From the cell containing the given text, extract its center point as (x, y) coordinate. 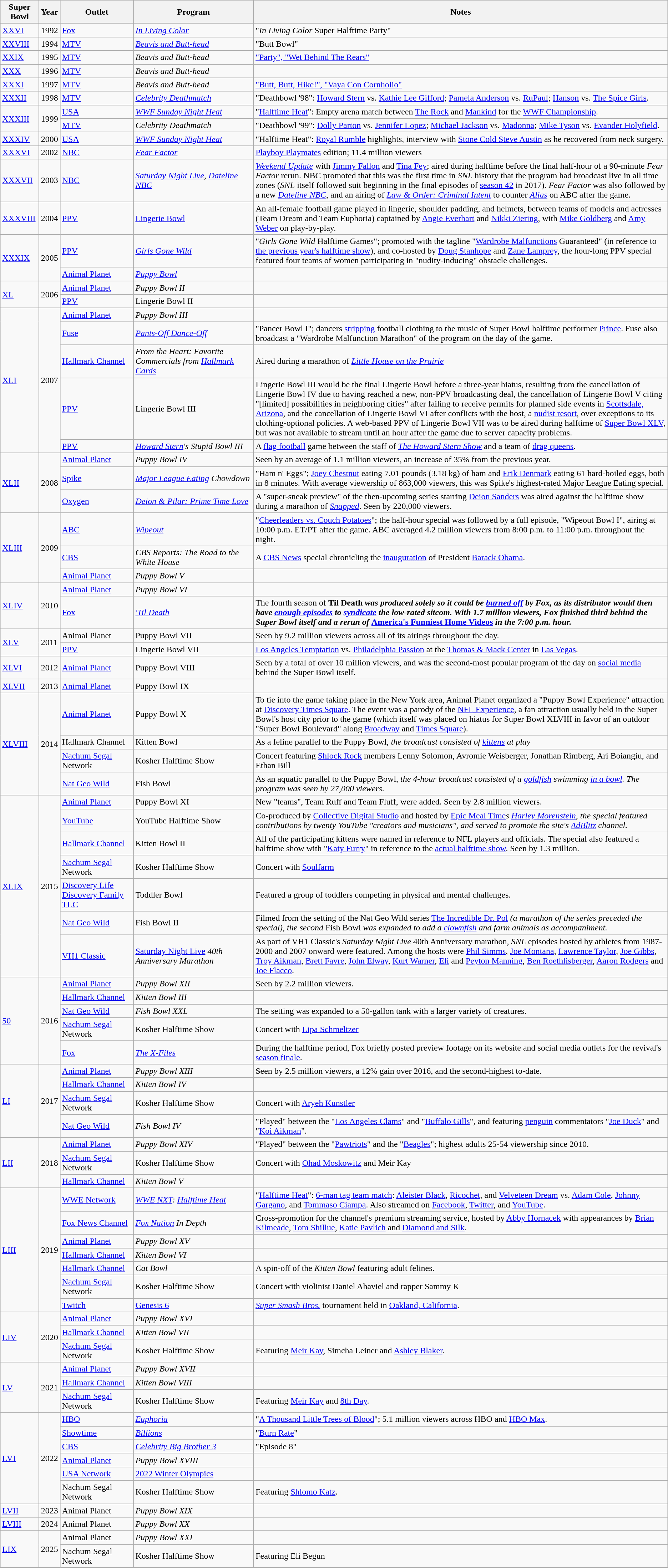
XXXI (20, 85)
Seen by 2.5 million viewers, a 12% gain over 2016, and the second-highest to-date. (461, 1071)
As an aquatic parallel to the Puppy Bowl, the 4-hour broadcast consisted of a goldfish swimming in a bowl. The program was seen by 27,000 viewers. (461, 784)
Seen by an average of 1.1 million viewers, an increase of 35% from the previous year. (461, 460)
Puppy Bowl XVII (193, 1369)
1992 (49, 30)
Puppy Bowl IX (193, 686)
Los Angeles Temptation vs. Philadelphia Passion at the Thomas & Mack Center in Las Vegas. (461, 649)
New "teams", Team Ruff and Team Fluff, were added. Seen by 2.8 million viewers. (461, 802)
Puppy Bowl XXI (193, 1538)
2002 (49, 152)
Saturday Night Live, Dateline NBC (193, 180)
Howard Stern's Stupid Bowl III (193, 446)
LII (20, 1163)
Fish Bowl IV (193, 1126)
"Deathbowl '98": Howard Stern vs. Kathie Lee Gifford; Pamela Anderson vs. RuPaul; Hanson vs. The Spice Girls. (461, 98)
Lingerie Bowl (193, 218)
1995 (49, 57)
XXIX (20, 57)
2003 (49, 180)
Puppy Bowl XIII (193, 1071)
LIX (20, 1549)
XXXIX (20, 258)
Billions (193, 1433)
Year (49, 12)
Kitten Bowl VIII (193, 1383)
2017 (49, 1101)
Cat Bowl (193, 1268)
1998 (49, 98)
HBO (97, 1419)
XLV (20, 643)
LVII (20, 1510)
2023 (49, 1510)
Puppy Bowl III (193, 315)
Toddler Bowl (193, 895)
Featuring Shlomo Katz. (461, 1492)
CBS Reports: The Road to the White House (193, 557)
Featuring Meir Kay and 8th Day. (461, 1401)
Concert featuring Shlock Rock members Lenny Solomon, Avromie Weisberger, Jonathan Rimberg, Ari Boiangiu, and Ethan Bill (461, 760)
VH1 Classic (97, 956)
Major League Eating Chowdown (193, 478)
Puppy Bowl V (193, 576)
2014 (49, 744)
Featuring Eli Begun (461, 1556)
2007 (49, 380)
LIV (20, 1337)
Spike (97, 478)
"In Living Color Super Halftime Party" (461, 30)
XXX (20, 71)
Puppy Bowl X (193, 714)
XLIX (20, 886)
Celebrity Big Brother 3 (193, 1446)
During the halftime period, Fox briefly posted preview footage on its website and social media outlets for the revival's season finale. (461, 1053)
USA Network (97, 1473)
Seen by a total of over 10 million viewers, and was the second-most popular program of the day on social media behind the Super Bowl itself. (461, 668)
WWE Network (97, 1200)
2009 (49, 548)
1994 (49, 44)
2018 (49, 1163)
XLIII (20, 548)
2019 (49, 1250)
2025 (49, 1549)
2011 (49, 643)
Kitten Bowl VI (193, 1255)
XL (20, 295)
"Halftime Heat": Empty arena match between The Rock and Mankind for the WWF Championship. (461, 112)
Lingerie Bowl III (193, 409)
Notes (461, 12)
2016 (49, 1021)
XLVII (20, 686)
"Burn Rate" (461, 1433)
2024 (49, 1524)
XLVI (20, 668)
Puppy Bowl XV (193, 1241)
From the Heart: Favorite Commercials from Hallmark Cards (193, 361)
LVI (20, 1458)
"A Thousand Little Trees of Blood"; 5.1 million viewers across HBO and HBO Max. (461, 1419)
Puppy Bowl XX (193, 1524)
Kitten Bowl V (193, 1181)
Fox Nation In Depth (193, 1222)
Puppy Bowl II (193, 288)
Puppy Bowl VIII (193, 668)
2000 (49, 139)
Playboy Playmates edition; 11.4 million viewers (461, 152)
Seen by 9.2 million viewers across all of its airings throughout the day. (461, 636)
2010 (49, 606)
Concert with Ohad Moskowitz and Meir Kay (461, 1163)
Aired during a marathon of Little House on the Prairie (461, 361)
Twitch (97, 1305)
Puppy Bowl XIX (193, 1510)
Puppy Bowl VII (193, 636)
Puppy Bowl XIV (193, 1144)
Kitten Bowl (193, 742)
Saturday Night Live 40th Anniversary Marathon (193, 956)
YouTube Halftime Show (193, 820)
XXXVII (20, 180)
50 (20, 1021)
Wipeout (193, 529)
XLIV (20, 606)
In Living Color (193, 30)
Showtime (97, 1433)
XXXVIII (20, 218)
Concert with Aryeh Kunstler (461, 1103)
2022 Winter Olympics (193, 1473)
WWE NXT: Halftime Heat (193, 1200)
Seen by 2.2 million viewers. (461, 984)
XXXIII (20, 118)
Puppy Bowl XVIII (193, 1460)
Featured a group of toddlers competing in physical and mental challenges. (461, 895)
2013 (49, 686)
2021 (49, 1387)
Puppy Bowl (193, 274)
2005 (49, 258)
"Deathbowl '99": Dolly Parton vs. Jennifer Lopez; Michael Jackson vs. Madonna; Mike Tyson vs. Evander Holyfield. (461, 125)
Puppy Bowl XII (193, 984)
"Played" between the "Los Angeles Clams" and "Buffalo Gills", and featuring penguin commentators "Joe Duck" and "Koi Aikman". (461, 1126)
2015 (49, 886)
Lingerie Bowl VII (193, 649)
XXXVI (20, 152)
1997 (49, 85)
"Party", "Wet Behind The Rears" (461, 57)
'Til Death (193, 613)
LVIII (20, 1524)
Girls Gone Wild (193, 251)
"Butt Bowl" (461, 44)
"Episode 8" (461, 1446)
Fuse (97, 333)
LV (20, 1387)
Super Bowl (20, 12)
Concert with Lipa Schmeltzer (461, 1029)
Fear Factor (193, 152)
Puppy Bowl IV (193, 460)
Kitten Bowl VII (193, 1332)
XXVI (20, 30)
LIII (20, 1250)
XXVIII (20, 44)
Fox News Channel (97, 1222)
Genesis 6 (193, 1305)
Concert with violinist Daniel Ahaviel and rapper Sammy K (461, 1287)
2012 (49, 668)
Kitten Bowl II (193, 844)
Fish Bowl II (193, 923)
Puppy Bowl XVI (193, 1319)
As a feline parallel to the Puppy Bowl, the broadcast consisted of kittens at play (461, 742)
Deion & Pilar: Prime Time Love (193, 501)
Pants-Off Dance-Off (193, 333)
XXXII (20, 98)
Fish Bowl (193, 784)
Kitten Bowl IV (193, 1084)
The X-Files (193, 1053)
1999 (49, 118)
Puppy Bowl VI (193, 589)
Fish Bowl XXL (193, 1011)
"Butt, Butt, Hike!", "Vaya Con Cornholio" (461, 85)
2006 (49, 295)
A CBS News special chronicling the inauguration of President Barack Obama. (461, 557)
ABC (97, 529)
"Halftime Heat": Royal Rumble highlights, interview with Stone Cold Steve Austin as he recovered from neck surgery. (461, 139)
1996 (49, 71)
YouTube (97, 820)
Discovery LifeDiscovery FamilyTLC (97, 895)
Program (193, 12)
Lingerie Bowl II (193, 301)
Outlet (97, 12)
XLII (20, 483)
XLVIII (20, 744)
A flag football game between the staff of The Howard Stern Show and a team of drag queens. (461, 446)
Kitten Bowl III (193, 997)
XLI (20, 380)
Puppy Bowl XI (193, 802)
2022 (49, 1458)
Featuring Meir Kay, Simcha Leiner and Ashley Blaker. (461, 1351)
2008 (49, 483)
Concert with Soulfarm (461, 867)
The setting was expanded to a 50-gallon tank with a larger variety of creatures. (461, 1011)
Super Smash Bros. tournament held in Oakland, California. (461, 1305)
"Played" between the "Pawtriots" and the "Beagles"; highest adults 25-54 viewership since 2010. (461, 1144)
2020 (49, 1337)
XXXIV (20, 139)
Euphoria (193, 1419)
LI (20, 1101)
2004 (49, 218)
A spin-off of the Kitten Bowl featuring adult felines. (461, 1268)
Oxygen (97, 501)
